Output the [x, y] coordinate of the center of the cell containing the given text.  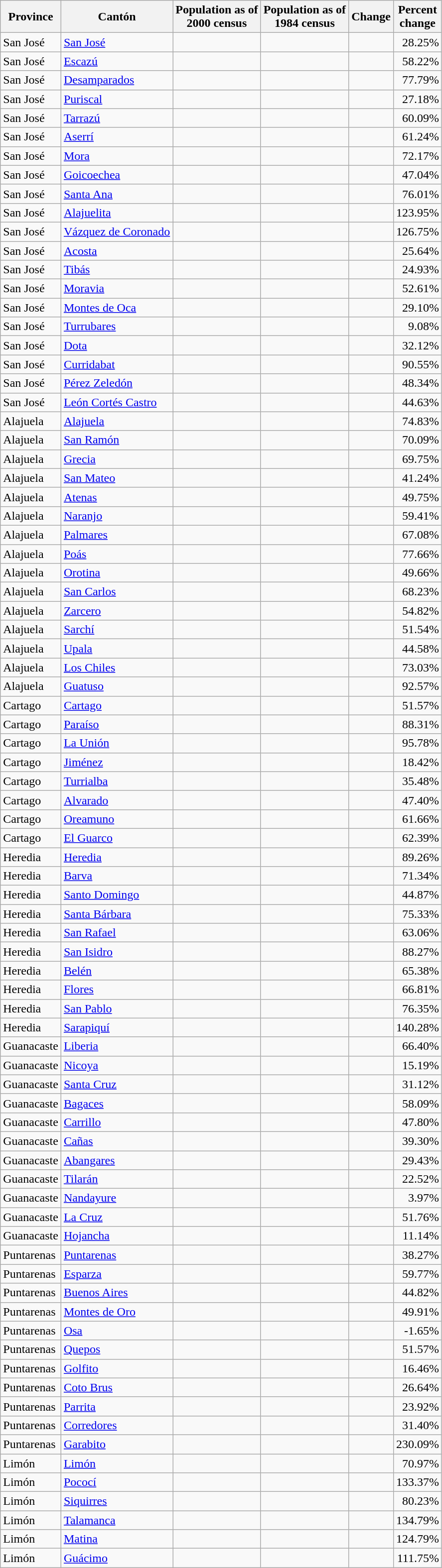
31.12% [418, 1084]
Los Chiles [117, 668]
123.95% [418, 213]
Escazú [117, 61]
29.43% [418, 1160]
San Carlos [117, 592]
54.82% [418, 611]
80.23% [418, 1501]
28.25% [418, 42]
27.18% [418, 99]
Nicoya [117, 1065]
Golfito [117, 1368]
47.40% [418, 800]
134.79% [418, 1520]
95.78% [418, 743]
Turrubares [117, 327]
Alajuelita [117, 213]
70.09% [418, 440]
15.19% [418, 1065]
Alvarado [117, 800]
89.26% [418, 857]
Siquirres [117, 1501]
38.27% [418, 1255]
31.40% [418, 1425]
41.24% [418, 478]
Aserrí [117, 137]
75.33% [418, 914]
61.66% [418, 819]
76.35% [418, 1008]
61.24% [418, 137]
Santa Cruz [117, 1084]
Province [31, 17]
San Pablo [117, 1008]
73.03% [418, 668]
24.93% [418, 270]
26.64% [418, 1387]
71.34% [418, 876]
88.27% [418, 952]
124.79% [418, 1539]
44.63% [418, 402]
60.09% [418, 118]
Osa [117, 1331]
Mora [117, 156]
44.82% [418, 1293]
Barva [117, 876]
Atenas [117, 497]
Quepos [117, 1349]
49.91% [418, 1312]
Turrialba [117, 781]
Santa Bárbara [117, 914]
El Guarco [117, 838]
Carrillo [117, 1122]
Flores [117, 990]
Garabito [117, 1444]
Tilarán [117, 1179]
Hojancha [117, 1236]
22.52% [418, 1179]
Percentchange [418, 17]
Zarcero [117, 611]
Vázquez de Coronado [117, 231]
Curridabat [117, 364]
Desamparados [117, 80]
Dota [117, 345]
Santo Domingo [117, 895]
La Cruz [117, 1217]
Acosta [117, 250]
49.75% [418, 497]
51.76% [418, 1217]
Puriscal [117, 99]
Bagaces [117, 1103]
Montes de Oro [117, 1312]
29.10% [418, 308]
47.04% [418, 175]
67.08% [418, 535]
Esparza [117, 1274]
Cantón [117, 17]
Poás [117, 554]
Abangares [117, 1160]
Corredores [117, 1425]
69.75% [418, 459]
Cañas [117, 1141]
Pococí [117, 1482]
Sarapiquí [117, 1027]
Nandayure [117, 1198]
230.09% [418, 1444]
65.38% [418, 971]
Jiménez [117, 762]
Naranjo [117, 516]
62.39% [418, 838]
León Cortés Castro [117, 402]
9.08% [418, 327]
44.87% [418, 895]
-1.65% [418, 1331]
49.66% [418, 573]
La Unión [117, 743]
111.75% [418, 1558]
133.37% [418, 1482]
Sarchí [117, 630]
Goicoechea [117, 175]
77.66% [418, 554]
Palmares [117, 535]
Montes de Oca [117, 308]
51.54% [418, 630]
39.30% [418, 1141]
Guácimo [117, 1558]
126.75% [418, 231]
140.28% [418, 1027]
70.97% [418, 1463]
76.01% [418, 194]
3.97% [418, 1198]
Belén [117, 971]
Santa Ana [117, 194]
32.12% [418, 345]
88.31% [418, 724]
Buenos Aires [117, 1293]
Population as of2000 census [217, 17]
58.22% [418, 61]
Tibás [117, 270]
77.79% [418, 80]
48.34% [418, 383]
52.61% [418, 289]
11.14% [418, 1236]
25.64% [418, 250]
35.48% [418, 781]
66.81% [418, 990]
47.80% [418, 1122]
59.41% [418, 516]
Matina [117, 1539]
Oreamuno [117, 819]
59.77% [418, 1274]
58.09% [418, 1103]
Upala [117, 649]
Talamanca [117, 1520]
Moravia [117, 289]
Pérez Zeledón [117, 383]
San Mateo [117, 478]
Grecia [117, 459]
90.55% [418, 364]
San Ramón [117, 440]
66.40% [418, 1046]
72.17% [418, 156]
Tarrazú [117, 118]
74.83% [418, 421]
San Rafael [117, 933]
16.46% [418, 1368]
Population as of1984 census [304, 17]
Guatuso [117, 686]
23.92% [418, 1406]
44.58% [418, 649]
18.42% [418, 762]
Orotina [117, 573]
92.57% [418, 686]
Parrita [117, 1406]
68.23% [418, 592]
Coto Brus [117, 1387]
Change [371, 17]
San Isidro [117, 952]
Liberia [117, 1046]
63.06% [418, 933]
Paraíso [117, 724]
